Identify which cell holds the provided text, then report its [X, Y] central coordinate. 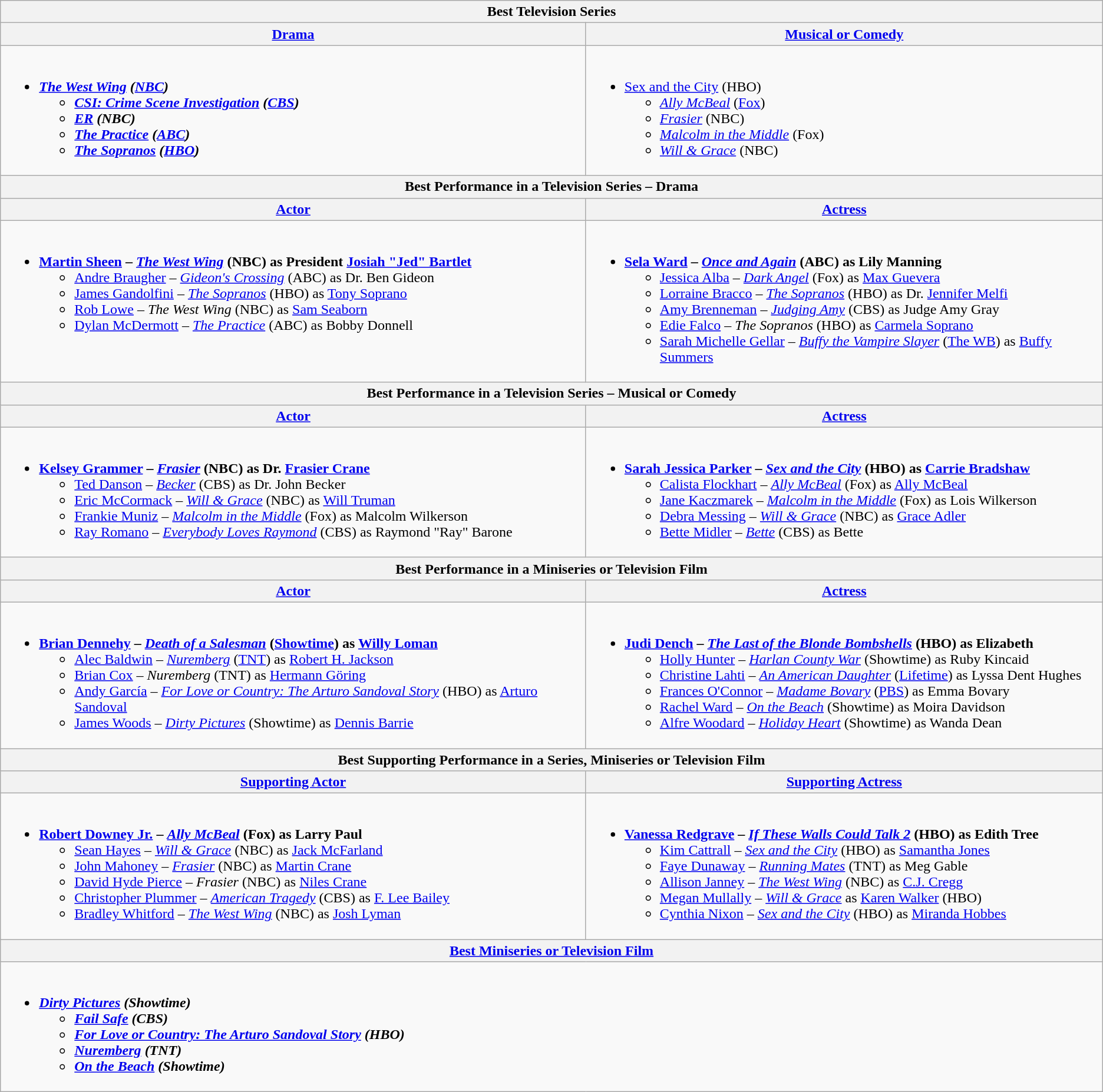
Sex and the City (HBO)Ally McBeal (Fox)Frasier (NBC)Malcolm in the Middle (Fox)Will & Grace (NBC) [844, 111]
Dirty Pictures (Showtime)Fail Safe (CBS)For Love or Country: The Arturo Sandoval Story (HBO)Nuremberg (TNT)On the Beach (Showtime) [551, 1027]
Supporting Actor [293, 782]
Drama [293, 34]
Best Performance in a Television Series – Drama [551, 187]
Best Supporting Performance in a Series, Miniseries or Television Film [551, 759]
Best Miniseries or Television Film [551, 951]
Best Performance in a Miniseries or Television Film [551, 568]
Supporting Actress [844, 782]
Best Performance in a Television Series – Musical or Comedy [551, 393]
Musical or Comedy [844, 34]
Best Television Series [551, 12]
The West Wing (NBC)CSI: Crime Scene Investigation (CBS)ER (NBC)The Practice (ABC)The Sopranos (HBO) [293, 111]
